Output the [X, Y] coordinate of the center of the cell containing the given text.  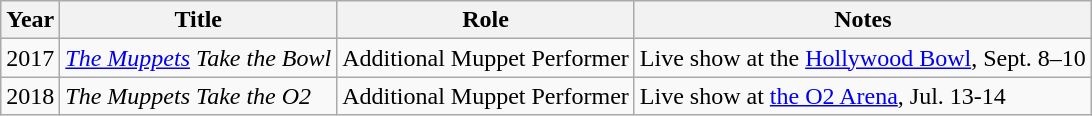
Year [30, 20]
2017 [30, 58]
Live show at the O2 Arena, Jul. 13-14 [862, 96]
Notes [862, 20]
Title [198, 20]
Live show at the Hollywood Bowl, Sept. 8–10 [862, 58]
The Muppets Take the O2 [198, 96]
The Muppets Take the Bowl [198, 58]
2018 [30, 96]
Role [486, 20]
